From the cell containing the given text, extract its center point as [X, Y] coordinate. 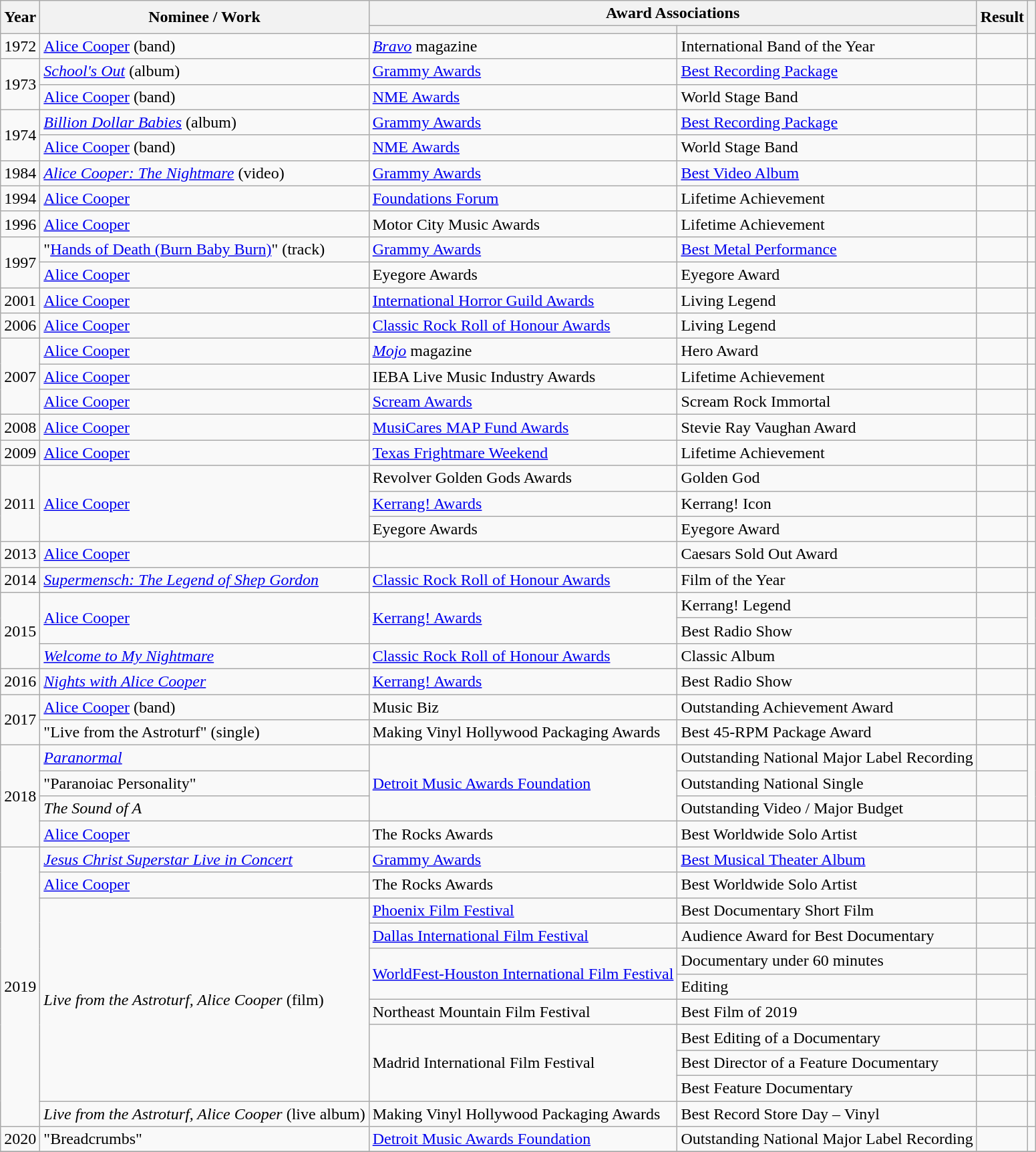
2016 [20, 681]
Caesars Sold Out Award [827, 554]
Revolver Golden Gods Awards [523, 478]
Result [1002, 17]
Best 45-RPM Package Award [827, 733]
1984 [20, 173]
Alice Cooper: The Nightmare (video) [204, 173]
Nominee / Work [204, 17]
2018 [20, 796]
MusiCares MAP Fund Awards [523, 427]
Best Musical Theater Album [827, 859]
Editing [827, 986]
"Hands of Death (Burn Baby Burn)" (track) [204, 249]
Music Biz [523, 707]
2007 [20, 377]
"Breadcrumbs" [204, 1139]
Film of the Year [827, 580]
IEBA Live Music Industry Awards [523, 377]
Stevie Ray Vaughan Award [827, 427]
Best Video Album [827, 173]
1994 [20, 198]
2019 [20, 987]
1973 [20, 84]
Paranormal [204, 758]
Kerrang! Legend [827, 605]
Best Editing of a Documentary [827, 1037]
"Paranoiac Personality" [204, 783]
2014 [20, 580]
Documentary under 60 minutes [827, 961]
2015 [20, 630]
Hero Award [827, 351]
Audience Award for Best Documentary [827, 936]
Scream Rock Immortal [827, 402]
Mojo magazine [523, 351]
Phoenix Film Festival [523, 910]
2001 [20, 300]
1996 [20, 224]
1997 [20, 262]
Texas Frightmare Weekend [523, 453]
School's Out (album) [204, 71]
2020 [20, 1139]
Best Director of a Feature Documentary [827, 1063]
2017 [20, 720]
Best Record Store Day – Vinyl [827, 1113]
Award Associations [673, 13]
Outstanding Video / Major Budget [827, 809]
Golden God [827, 478]
Dallas International Film Festival [523, 936]
2008 [20, 427]
Nights with Alice Cooper [204, 681]
1972 [20, 46]
1974 [20, 135]
2006 [20, 326]
Foundations Forum [523, 198]
Year [20, 17]
International Horror Guild Awards [523, 300]
Bravo magazine [523, 46]
Madrid International Film Festival [523, 1063]
Motor City Music Awards [523, 224]
Outstanding Achievement Award [827, 707]
Northeast Mountain Film Festival [523, 1012]
Supermensch: The Legend of Shep Gordon [204, 580]
Scream Awards [523, 402]
Jesus Christ Superstar Live in Concert [204, 859]
The Sound of A [204, 809]
Live from the Astroturf, Alice Cooper (film) [204, 999]
"Live from the Astroturf" (single) [204, 733]
Billion Dollar Babies (album) [204, 122]
International Band of the Year [827, 46]
2013 [20, 554]
Best Documentary Short Film [827, 910]
Outstanding National Single [827, 783]
Classic Album [827, 656]
Kerrang! Icon [827, 504]
Best Metal Performance [827, 249]
Live from the Astroturf, Alice Cooper (live album) [204, 1113]
2009 [20, 453]
Welcome to My Nightmare [204, 656]
Best Film of 2019 [827, 1012]
2011 [20, 504]
Best Feature Documentary [827, 1088]
WorldFest-Houston International Film Festival [523, 974]
